Determine the (x, y) coordinate at the center of the cell enclosing the given text.  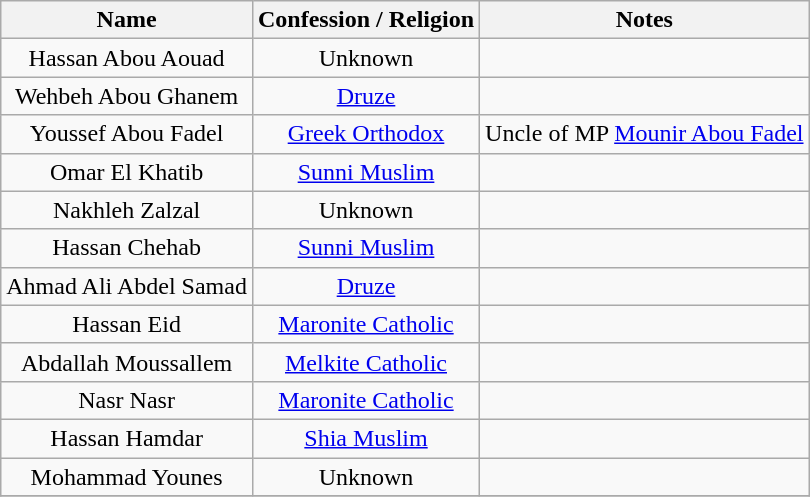
Abdallah Moussallem (127, 362)
Nakhleh Zalzal (127, 210)
Youssef Abou Fadel (127, 134)
Wehbeh Abou Ghanem (127, 96)
Nasr Nasr (127, 400)
Hassan Chehab (127, 248)
Omar El Khatib (127, 172)
Greek Orthodox (366, 134)
Confession / Religion (366, 20)
Hassan Abou Aouad (127, 58)
Ahmad Ali Abdel Samad (127, 286)
Shia Muslim (366, 438)
Mohammad Younes (127, 477)
Hassan Eid (127, 324)
Hassan Hamdar (127, 438)
Uncle of MP Mounir Abou Fadel (644, 134)
Name (127, 20)
Notes (644, 20)
Melkite Catholic (366, 362)
